Return [X, Y] of the center of cell containing provided text 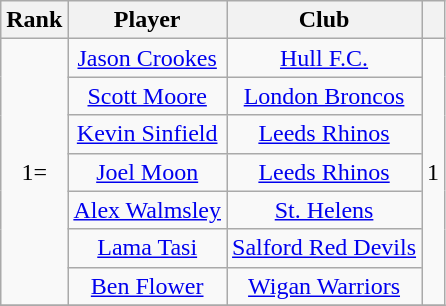
St. Helens [324, 210]
Player [148, 20]
Salford Red Devils [324, 248]
Jason Crookes [148, 58]
Wigan Warriors [324, 286]
Club [324, 20]
Joel Moon [148, 172]
Rank [34, 20]
London Broncos [324, 96]
1 [434, 172]
Hull F.C. [324, 58]
Scott Moore [148, 96]
1= [34, 172]
Lama Tasi [148, 248]
Kevin Sinfield [148, 134]
Alex Walmsley [148, 210]
Ben Flower [148, 286]
